Pinpoint the cell where the given text exists, returning its [x, y] midpoint coordinate. 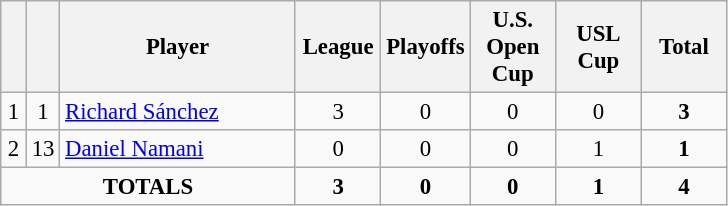
USL Cup [599, 47]
Player [178, 47]
13 [42, 149]
Total [684, 47]
TOTALS [148, 187]
Playoffs [426, 47]
U.S. Open Cup [513, 47]
2 [14, 149]
Daniel Namani [178, 149]
League [338, 47]
Richard Sánchez [178, 112]
4 [684, 187]
